Search for the cell housing the specified text and yield its [x, y] center coordinate. 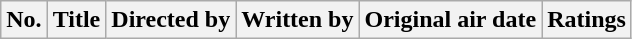
Written by [298, 20]
Ratings [587, 20]
Directed by [171, 20]
Title [76, 20]
No. [24, 20]
Original air date [450, 20]
